Return the [X, Y] coordinate for the center point of the cell that contains the specified text.  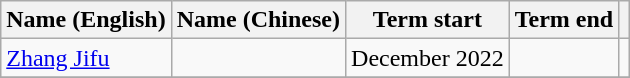
Name (Chinese) [258, 20]
Zhang Jifu [86, 58]
Term end [564, 20]
Name (English) [86, 20]
Term start [428, 20]
December 2022 [428, 58]
